Identify which cell holds the provided text, then report its [X, Y] central coordinate. 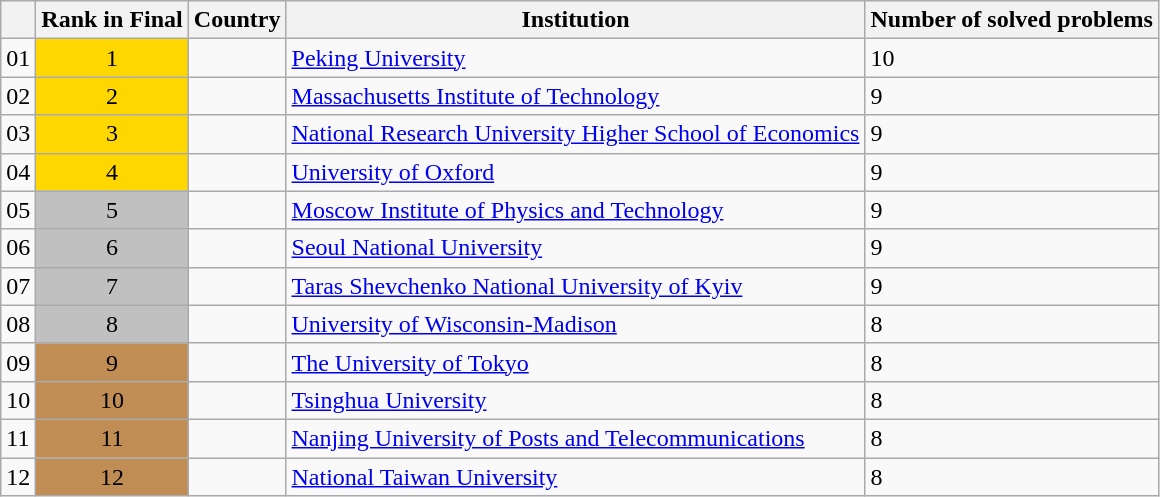
04 [18, 172]
Massachusetts Institute of Technology [576, 96]
08 [18, 324]
University of Oxford [576, 172]
Country [237, 20]
05 [18, 210]
National Taiwan University [576, 477]
Rank in Final [112, 20]
Taras Shevchenko National University of Kyiv [576, 286]
7 [112, 286]
01 [18, 58]
University of Wisconsin-Madison [576, 324]
Tsinghua University [576, 400]
6 [112, 248]
3 [112, 134]
06 [18, 248]
02 [18, 96]
1 [112, 58]
4 [112, 172]
09 [18, 362]
Seoul National University [576, 248]
03 [18, 134]
Moscow Institute of Physics and Technology [576, 210]
2 [112, 96]
Institution [576, 20]
Nanjing University of Posts and Telecommunications [576, 438]
Number of solved problems [1012, 20]
Peking University [576, 58]
07 [18, 286]
National Research University Higher School of Economics [576, 134]
The University of Tokyo [576, 362]
5 [112, 210]
